Provide the (x, y) coordinate of the cell's center where the given text is located.  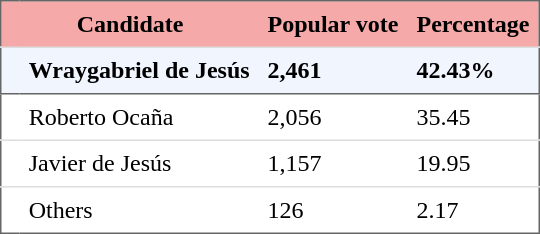
Popular vote (334, 24)
1,157 (334, 163)
2,461 (334, 70)
Javier de Jesús (140, 163)
Percentage (473, 24)
Roberto Ocaña (140, 117)
19.95 (473, 163)
Others (140, 210)
2,056 (334, 117)
126 (334, 210)
Wraygabriel de Jesús (140, 70)
2.17 (473, 210)
35.45 (473, 117)
Candidate (130, 24)
42.43% (473, 70)
